Locate the cell with the specified text and output its (X, Y) center coordinate. 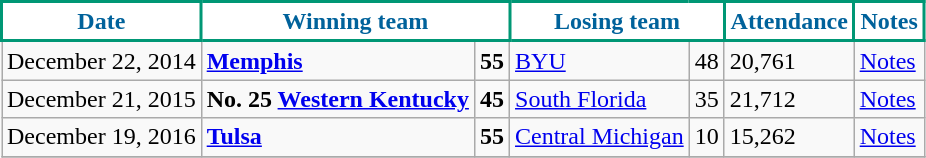
December 19, 2016 (102, 137)
48 (706, 60)
45 (492, 99)
Winning team (355, 22)
December 22, 2014 (102, 60)
Losing team (618, 22)
South Florida (600, 99)
35 (706, 99)
Memphis (338, 60)
20,761 (789, 60)
15,262 (789, 137)
Tulsa (338, 137)
21,712 (789, 99)
December 21, 2015 (102, 99)
Central Michigan (600, 137)
BYU (600, 60)
Date (102, 22)
10 (706, 137)
Attendance (789, 22)
No. 25 Western Kentucky (338, 99)
